Detect which cell encompasses the target text, then output its (x, y) center coordinate. 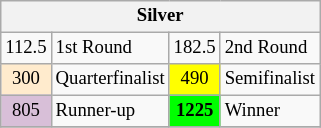
805 (26, 112)
300 (26, 80)
182.5 (194, 48)
Semifinalist (270, 80)
490 (194, 80)
1st Round (110, 48)
2nd Round (270, 48)
Silver (160, 16)
1225 (194, 112)
Winner (270, 112)
Runner-up (110, 112)
Quarterfinalist (110, 80)
112.5 (26, 48)
